Return the [X, Y] coordinate for the center point of the cell that contains the specified text.  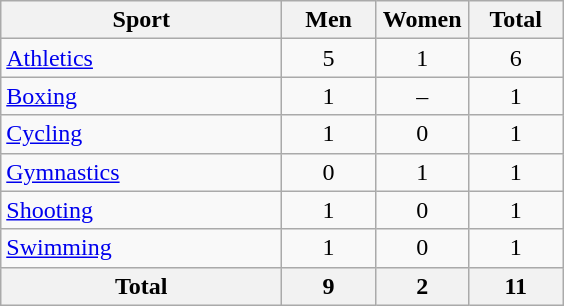
11 [516, 286]
Men [329, 20]
2 [422, 286]
Shooting [142, 210]
Gymnastics [142, 172]
– [422, 96]
9 [329, 286]
Athletics [142, 58]
Women [422, 20]
6 [516, 58]
5 [329, 58]
Sport [142, 20]
Swimming [142, 248]
Boxing [142, 96]
Cycling [142, 134]
